Locate the cell with the specified text and output its [x, y] center coordinate. 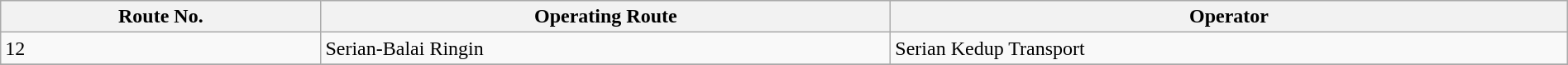
12 [160, 48]
Serian Kedup Transport [1229, 48]
Operating Route [605, 17]
Route No. [160, 17]
Serian-Balai Ringin [605, 48]
Operator [1229, 17]
